Extract the (X, Y) coordinate from the center of the cell holding the provided text.  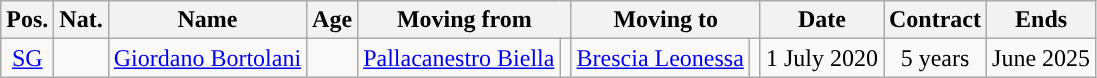
Name (207, 20)
June 2025 (1042, 58)
Pos. (28, 20)
Moving to (666, 20)
Age (332, 20)
Nat. (81, 20)
Contract (936, 20)
Giordano Bortolani (207, 58)
SG (28, 58)
Moving from (464, 20)
Ends (1042, 20)
5 years (936, 58)
Brescia Leonessa (660, 58)
Pallacanestro Biella (459, 58)
Date (822, 20)
1 July 2020 (822, 58)
